Pinpoint the cell where the given text exists, returning its [X, Y] midpoint coordinate. 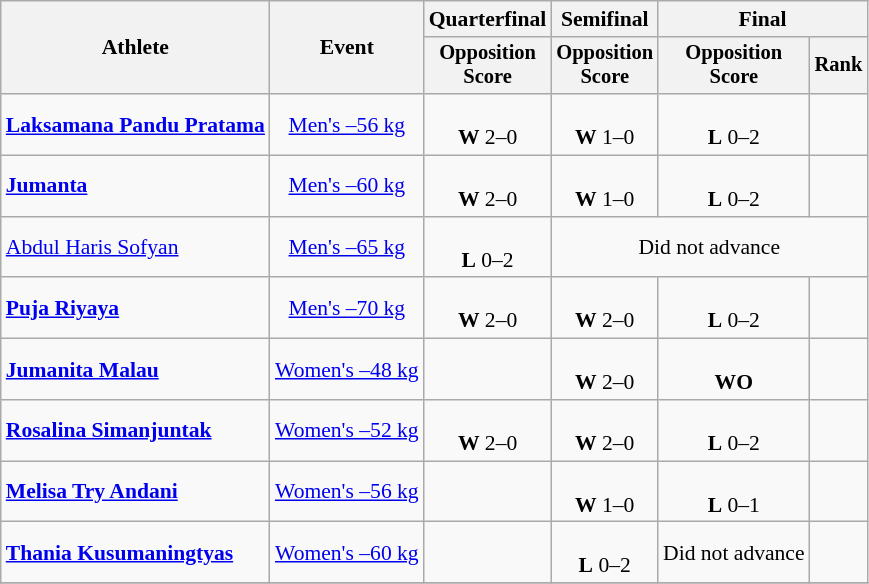
Men's –60 kg [347, 186]
Rank [839, 66]
Jumanta [136, 186]
Men's –56 kg [347, 124]
Jumanita Malau [136, 370]
Women's –52 kg [347, 430]
Abdul Haris Sofyan [136, 248]
Puja Riyaya [136, 308]
Women's –48 kg [347, 370]
Final [762, 19]
Women's –60 kg [347, 552]
Athlete [136, 48]
Thania Kusumaningtyas [136, 552]
Men's –65 kg [347, 248]
Event [347, 48]
Melisa Try Andani [136, 492]
Semifinal [604, 19]
Laksamana Pandu Pratama [136, 124]
Men's –70 kg [347, 308]
Quarterfinal [488, 19]
Women's –56 kg [347, 492]
Rosalina Simanjuntak [136, 430]
WO [734, 370]
L 0–1 [734, 492]
